Return (X, Y) of the center of cell containing provided text 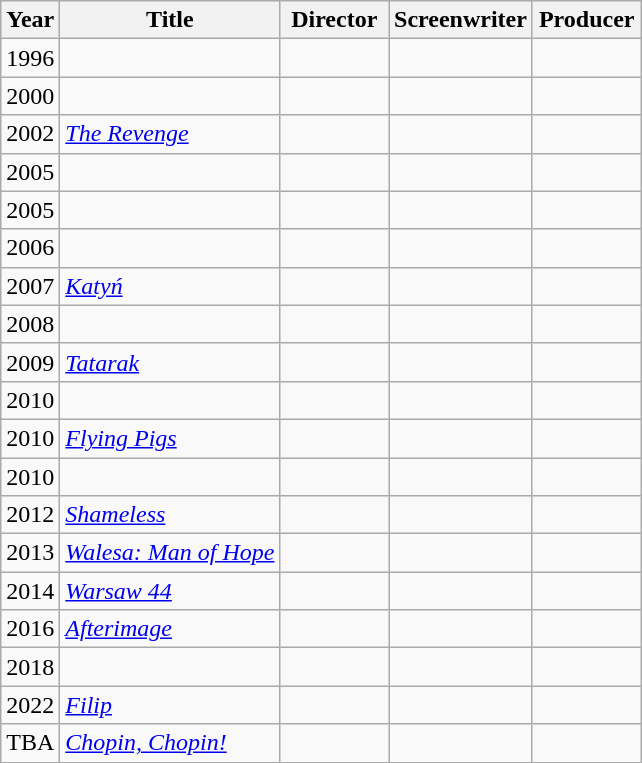
2008 (30, 324)
Director (334, 20)
2014 (30, 591)
Year (30, 20)
Chopin, Chopin! (170, 743)
Flying Pigs (170, 438)
2000 (30, 96)
Warsaw 44 (170, 591)
2009 (30, 362)
Producer (586, 20)
2022 (30, 705)
Filip (170, 705)
2018 (30, 667)
Walesa: Man of Hope (170, 553)
Tatarak (170, 362)
Katyń (170, 286)
Shameless (170, 515)
2002 (30, 134)
2016 (30, 629)
Screenwriter (461, 20)
2006 (30, 248)
2007 (30, 286)
TBA (30, 743)
Title (170, 20)
2013 (30, 553)
Afterimage (170, 629)
2012 (30, 515)
The Revenge (170, 134)
1996 (30, 58)
